Determine the [x, y] coordinate at the center of the cell enclosing the given text.  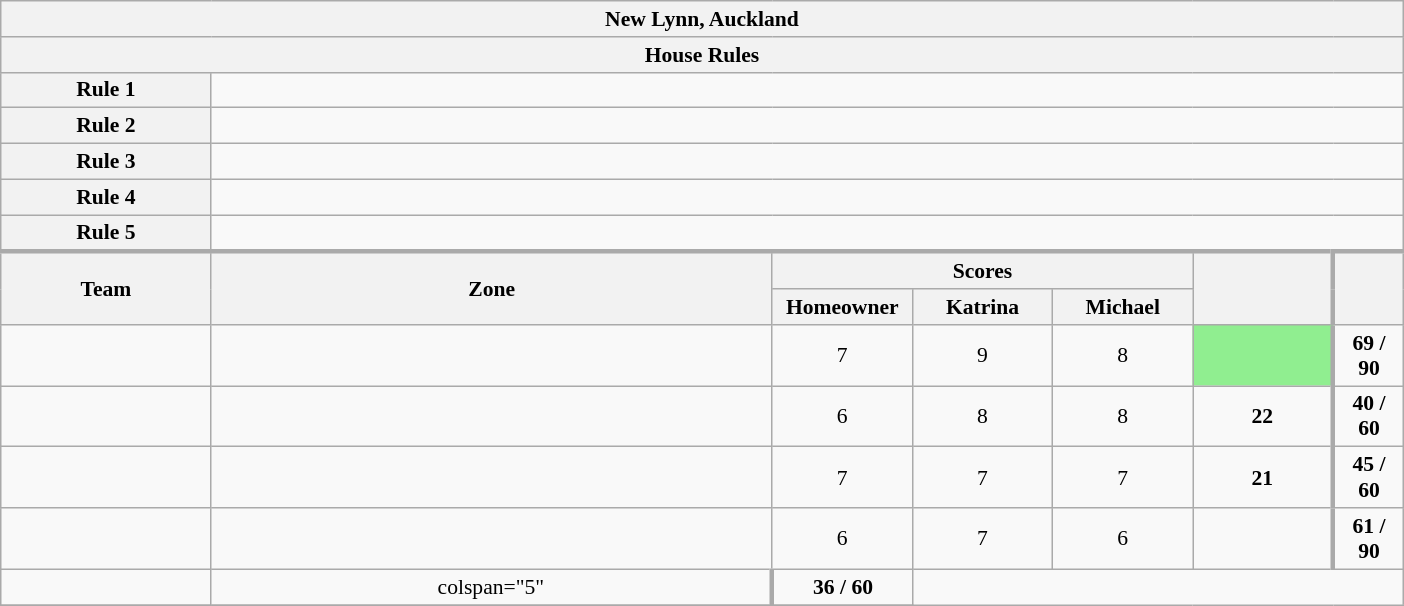
22 [1263, 416]
Rule 4 [106, 197]
69 / 90 [1368, 356]
36 / 60 [842, 587]
New Lynn, Auckland [702, 19]
Rule 5 [106, 234]
Homeowner [842, 307]
Zone [492, 288]
9 [982, 356]
House Rules [702, 55]
45 / 60 [1368, 478]
Scores [982, 270]
40 / 60 [1368, 416]
Katrina [982, 307]
Rule 3 [106, 162]
Michael [1123, 307]
21 [1263, 478]
Team [106, 288]
Rule 2 [106, 126]
colspan="5" [492, 587]
61 / 90 [1368, 538]
Rule 1 [106, 90]
